Search for the cell housing the specified text and yield its (x, y) center coordinate. 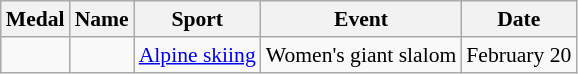
Women's giant slalom (362, 55)
Event (362, 19)
Medal (36, 19)
February 20 (518, 55)
Name (102, 19)
Date (518, 19)
Sport (198, 19)
Alpine skiing (198, 55)
